Determine the (X, Y) coordinate at the center of the cell enclosing the given text.  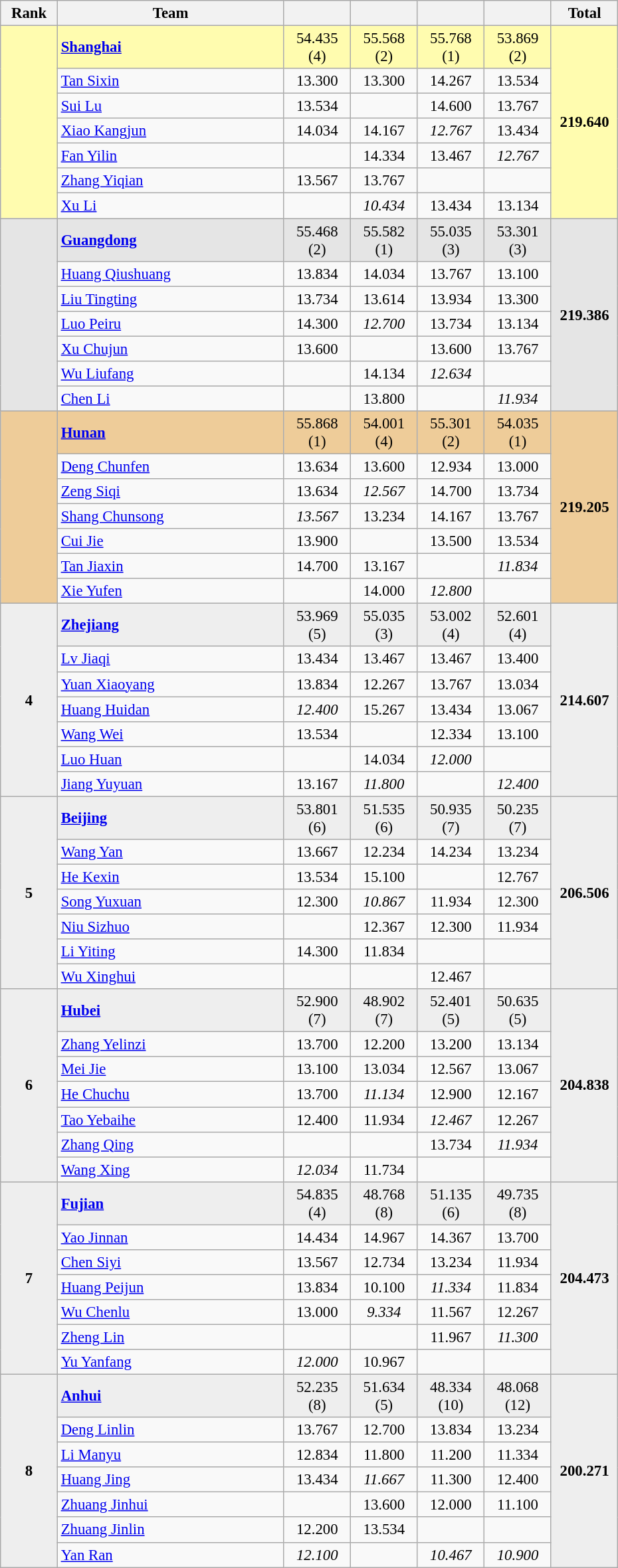
219.386 (585, 315)
Hunan (170, 433)
219.205 (585, 507)
Fan Yilin (170, 156)
12.734 (384, 1263)
Li Manyu (170, 1455)
14.134 (384, 374)
Zheng Lin (170, 1337)
55.301 (2) (451, 433)
Zhang Qing (170, 1144)
10.467 (451, 1555)
6 (29, 1085)
11.967 (451, 1337)
15.100 (384, 877)
Li Yiting (170, 952)
54.001 (4) (384, 433)
10.434 (384, 206)
12.934 (451, 466)
Yao Jinnan (170, 1237)
Rank (29, 13)
Wu Xinghui (170, 977)
Total (585, 13)
Zhuang Jinhui (170, 1505)
11.567 (451, 1312)
51.535 (6) (384, 818)
11.734 (384, 1170)
Zhuang Jinlin (170, 1530)
12.034 (318, 1170)
14.234 (451, 852)
Chen Li (170, 398)
Luo Huan (170, 759)
10.867 (384, 902)
5 (29, 893)
51.634 (5) (384, 1396)
He Chuchu (170, 1094)
10.100 (384, 1287)
Wu Chenlu (170, 1312)
55.582 (1) (384, 240)
Xu Li (170, 206)
53.801 (6) (318, 818)
10.900 (518, 1555)
Tan Jiaxin (170, 566)
50.635 (5) (518, 1011)
Huang Peijun (170, 1287)
206.506 (585, 893)
11.100 (518, 1505)
Yan Ran (170, 1555)
Wang Xing (170, 1170)
53.969 (5) (318, 626)
Zeng Siqi (170, 491)
55.568 (2) (384, 48)
14.367 (451, 1237)
Niu Sizhuo (170, 927)
12.900 (451, 1094)
14.267 (451, 81)
Luo Peiru (170, 323)
Guangdong (170, 240)
Xiao Kangjun (170, 131)
14.967 (384, 1237)
11.667 (384, 1480)
10.967 (384, 1362)
13.614 (384, 299)
Hubei (170, 1011)
204.473 (585, 1278)
13.400 (518, 659)
Wang Yan (170, 852)
Cui Jie (170, 541)
Mei Jie (170, 1070)
Zhang Yiqian (170, 181)
Deng Chunfen (170, 466)
Xie Yufen (170, 591)
14.600 (451, 106)
9.334 (384, 1312)
Yu Yanfang (170, 1362)
Huang Qiushuang (170, 274)
Wang Wei (170, 734)
14.000 (384, 591)
11.200 (451, 1455)
12.234 (384, 852)
Team (170, 13)
Fujian (170, 1203)
50.935 (7) (451, 818)
13.800 (384, 398)
13.934 (451, 299)
54.435 (4) (318, 48)
11.134 (384, 1094)
53.002 (4) (451, 626)
12.167 (518, 1094)
13.900 (318, 541)
Beijing (170, 818)
Huang Huidan (170, 709)
Chen Siyi (170, 1263)
53.301 (3) (518, 240)
Anhui (170, 1396)
Xu Chujun (170, 349)
13.500 (451, 541)
Shanghai (170, 48)
13.667 (318, 852)
Liu Tingting (170, 299)
14.434 (318, 1237)
Tao Yebaihe (170, 1120)
48.068 (12) (518, 1396)
Yuan Xiaoyang (170, 684)
52.401 (5) (451, 1011)
Jiang Yuyuan (170, 784)
12.100 (318, 1555)
48.768 (8) (384, 1203)
50.235 (7) (518, 818)
He Kexin (170, 877)
54.835 (4) (318, 1203)
Sui Lu (170, 106)
12.634 (451, 374)
12.834 (318, 1455)
Deng Linlin (170, 1430)
Shang Chunsong (170, 517)
51.135 (6) (451, 1203)
54.035 (1) (518, 433)
200.271 (585, 1471)
48.334 (10) (451, 1396)
12.334 (451, 734)
4 (29, 700)
55.468 (2) (318, 240)
15.267 (384, 709)
52.235 (8) (318, 1396)
Song Yuxuan (170, 902)
Wu Liufang (170, 374)
55.868 (1) (318, 433)
52.601 (4) (518, 626)
Huang Jing (170, 1480)
219.640 (585, 122)
Zhang Yelinzi (170, 1045)
12.800 (451, 591)
204.838 (585, 1085)
Lv Jiaqi (170, 659)
55.768 (1) (451, 48)
48.902 (7) (384, 1011)
13.200 (451, 1045)
53.869 (2) (518, 48)
12.367 (384, 927)
Tan Sixin (170, 81)
8 (29, 1471)
14.334 (384, 156)
49.735 (8) (518, 1203)
214.607 (585, 700)
52.900 (7) (318, 1011)
Zhejiang (170, 626)
7 (29, 1278)
